Identify which cell holds the provided text, then report its [x, y] central coordinate. 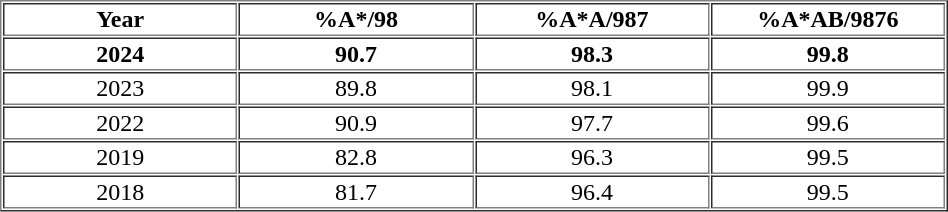
2024 [120, 54]
96.3 [592, 158]
98.1 [592, 88]
82.8 [356, 158]
97.7 [592, 122]
2019 [120, 158]
89.8 [356, 88]
2023 [120, 88]
%A*A/987 [592, 20]
%A*AB/9876 [828, 20]
99.9 [828, 88]
98.3 [592, 54]
99.6 [828, 122]
99.8 [828, 54]
2018 [120, 192]
90.7 [356, 54]
Year [120, 20]
90.9 [356, 122]
81.7 [356, 192]
96.4 [592, 192]
%A*/98 [356, 20]
2022 [120, 122]
